For the text-containing cell, return its midpoint in [X, Y] coordinate format. 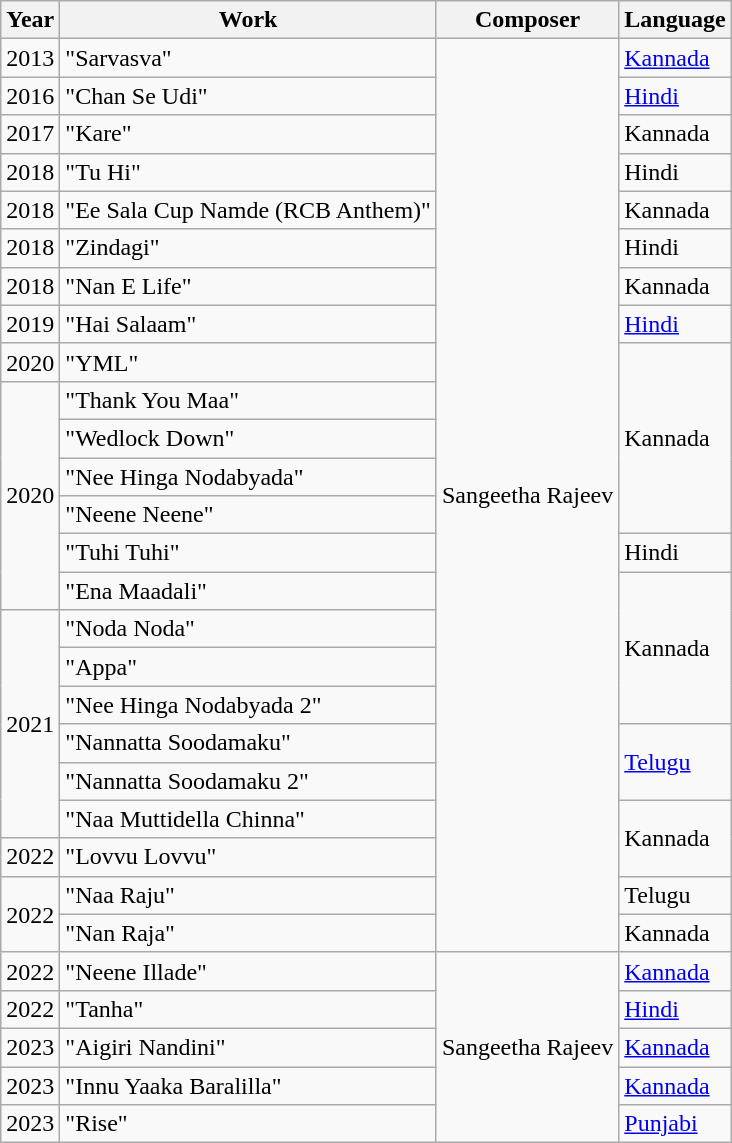
"Wedlock Down" [248, 438]
2017 [30, 134]
2019 [30, 324]
"Innu Yaaka Baralilla" [248, 1085]
"Sarvasva" [248, 58]
"YML" [248, 362]
"Nee Hinga Nodabyada 2" [248, 705]
"Chan Se Udi" [248, 96]
Language [675, 20]
"Nee Hinga Nodabyada" [248, 477]
Work [248, 20]
"Naa Muttidella Chinna" [248, 819]
"Thank You Maa" [248, 400]
"Noda Noda" [248, 629]
"Appa" [248, 667]
"Hai Salaam" [248, 324]
"Lovvu Lovvu" [248, 857]
"Tanha" [248, 1009]
Year [30, 20]
"Kare" [248, 134]
Punjabi [675, 1124]
2016 [30, 96]
"Zindagi" [248, 248]
"Ena Maadali" [248, 591]
"Neene Neene" [248, 515]
2021 [30, 724]
"Aigiri Nandini" [248, 1047]
"Nannatta Soodamaku" [248, 743]
"Neene Illade" [248, 971]
"Rise" [248, 1124]
2013 [30, 58]
"Ee Sala Cup Namde (RCB Anthem)" [248, 210]
Composer [527, 20]
"Nan Raja" [248, 933]
"Nan E Life" [248, 286]
"Nannatta Soodamaku 2" [248, 781]
"Tuhi Tuhi" [248, 553]
"Tu Hi" [248, 172]
"Naa Raju" [248, 895]
